Determine the [x, y] coordinate at the center of the cell enclosing the given text.  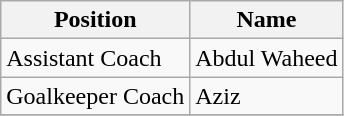
Position [96, 20]
Abdul Waheed [266, 58]
Aziz [266, 96]
Name [266, 20]
Assistant Coach [96, 58]
Goalkeeper Coach [96, 96]
